For the text-containing cell, return its midpoint in [X, Y] coordinate format. 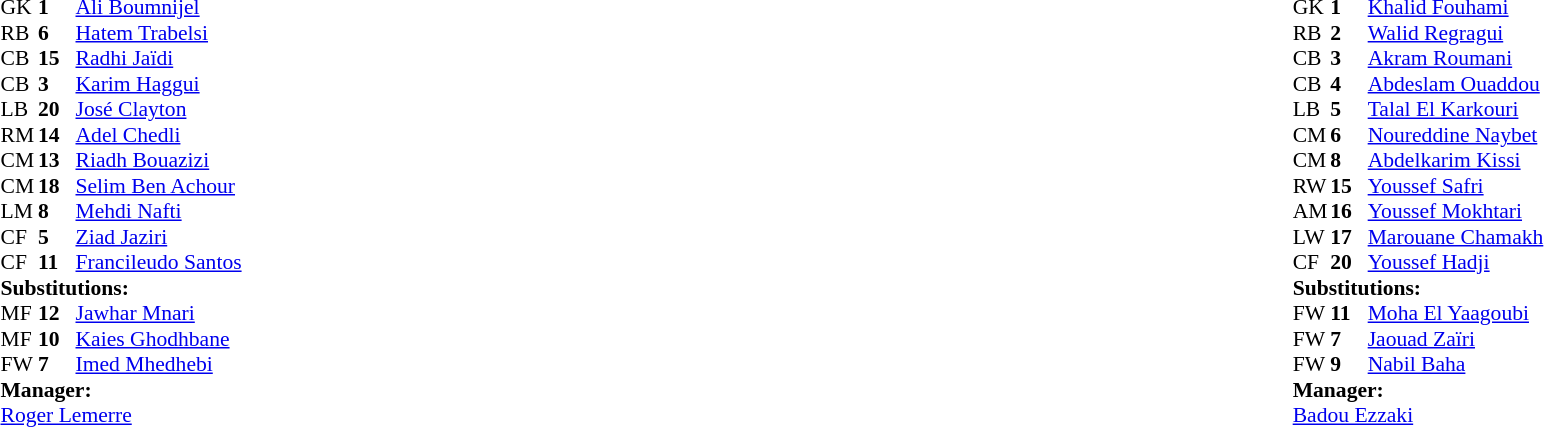
José Clayton [159, 109]
Jawhar Mnari [159, 313]
Francileudo Santos [159, 263]
Adel Chedli [159, 135]
Moha El Yaagoubi [1456, 313]
Abdeslam Ouaddou [1456, 84]
17 [1349, 237]
Marouane Chamakh [1456, 237]
18 [57, 186]
Akram Roumani [1456, 59]
Radhi Jaïdi [159, 59]
Selim Ben Achour [159, 186]
Kaies Ghodhbane [159, 339]
Karim Haggui [159, 84]
9 [1349, 365]
AM [1312, 211]
RW [1312, 186]
Hatem Trabelsi [159, 33]
Mehdi Nafti [159, 211]
Youssef Hadji [1456, 263]
LW [1312, 237]
Walid Regragui [1456, 33]
Nabil Baha [1456, 365]
Imed Mhedhebi [159, 365]
Talal El Karkouri [1456, 109]
13 [57, 161]
Youssef Safri [1456, 186]
4 [1349, 84]
Abdelkarim Kissi [1456, 161]
Riadh Bouazizi [159, 161]
10 [57, 339]
Ziad Jaziri [159, 237]
Noureddine Naybet [1456, 135]
12 [57, 313]
LM [19, 211]
Jaouad Zaïri [1456, 339]
2 [1349, 33]
Youssef Mokhtari [1456, 211]
16 [1349, 211]
14 [57, 135]
RM [19, 135]
